From the cell containing the given text, extract its center point as (x, y) coordinate. 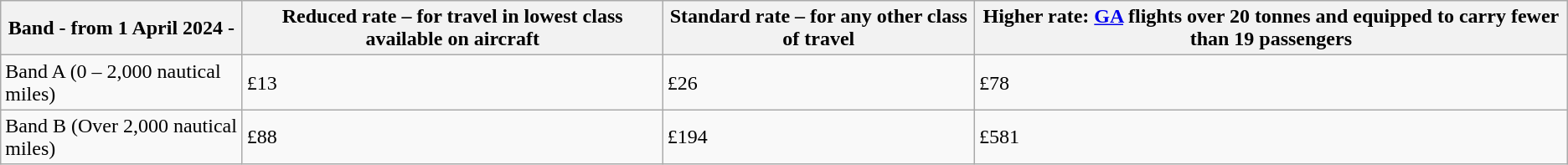
Band A (0 – 2,000 nautical miles) (121, 82)
Higher rate: GA flights over 20 tonnes and equipped to carry fewer than 19 passengers (1271, 28)
£78 (1271, 82)
Band - from 1 April 2024 - (121, 28)
£194 (818, 137)
Band B (Over 2,000 nautical miles) (121, 137)
Standard rate – for any other class of travel (818, 28)
Reduced rate – for travel in lowest class available on aircraft (452, 28)
£88 (452, 137)
£26 (818, 82)
£581 (1271, 137)
£13 (452, 82)
